Find where the given text appears and provide that cell's center as [x, y] coordinate. 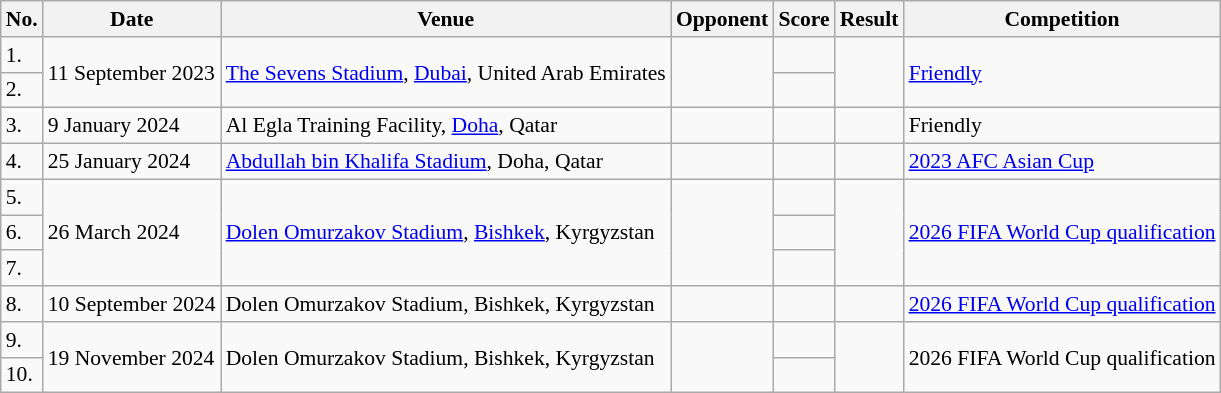
Abdullah bin Khalifa Stadium, Doha, Qatar [446, 162]
10 September 2024 [132, 304]
Date [132, 19]
2. [22, 90]
10. [22, 375]
4. [22, 162]
19 November 2024 [132, 358]
No. [22, 19]
3. [22, 126]
Al Egla Training Facility, Doha, Qatar [446, 126]
9 January 2024 [132, 126]
5. [22, 197]
Score [804, 19]
Venue [446, 19]
25 January 2024 [132, 162]
Competition [1062, 19]
9. [22, 340]
8. [22, 304]
1. [22, 55]
7. [22, 269]
The Sevens Stadium, Dubai, United Arab Emirates [446, 72]
6. [22, 233]
2023 AFC Asian Cup [1062, 162]
26 March 2024 [132, 232]
Result [870, 19]
11 September 2023 [132, 72]
Opponent [722, 19]
